From the cell containing the given text, extract its center point as (x, y) coordinate. 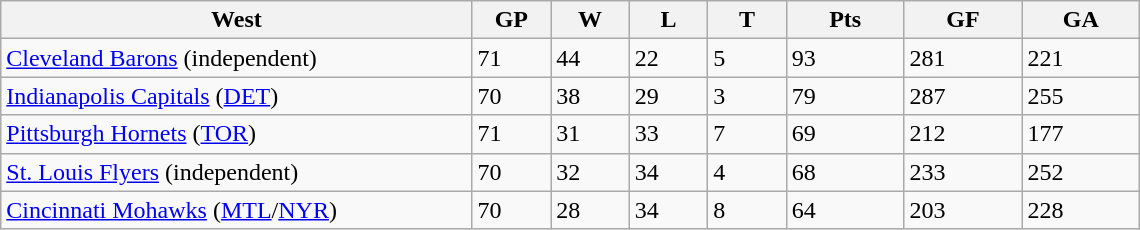
8 (748, 210)
Indianapolis Capitals (DET) (236, 96)
69 (845, 134)
L (668, 20)
203 (963, 210)
228 (1081, 210)
Cleveland Barons (independent) (236, 58)
31 (590, 134)
GF (963, 20)
33 (668, 134)
28 (590, 210)
32 (590, 172)
Pts (845, 20)
252 (1081, 172)
St. Louis Flyers (independent) (236, 172)
287 (963, 96)
7 (748, 134)
233 (963, 172)
44 (590, 58)
29 (668, 96)
93 (845, 58)
T (748, 20)
5 (748, 58)
281 (963, 58)
212 (963, 134)
Cincinnati Mohawks (MTL/NYR) (236, 210)
68 (845, 172)
W (590, 20)
Pittsburgh Hornets (TOR) (236, 134)
West (236, 20)
3 (748, 96)
221 (1081, 58)
GA (1081, 20)
177 (1081, 134)
22 (668, 58)
255 (1081, 96)
4 (748, 172)
38 (590, 96)
GP (512, 20)
64 (845, 210)
79 (845, 96)
